Return [X, Y] of the center of cell containing provided text 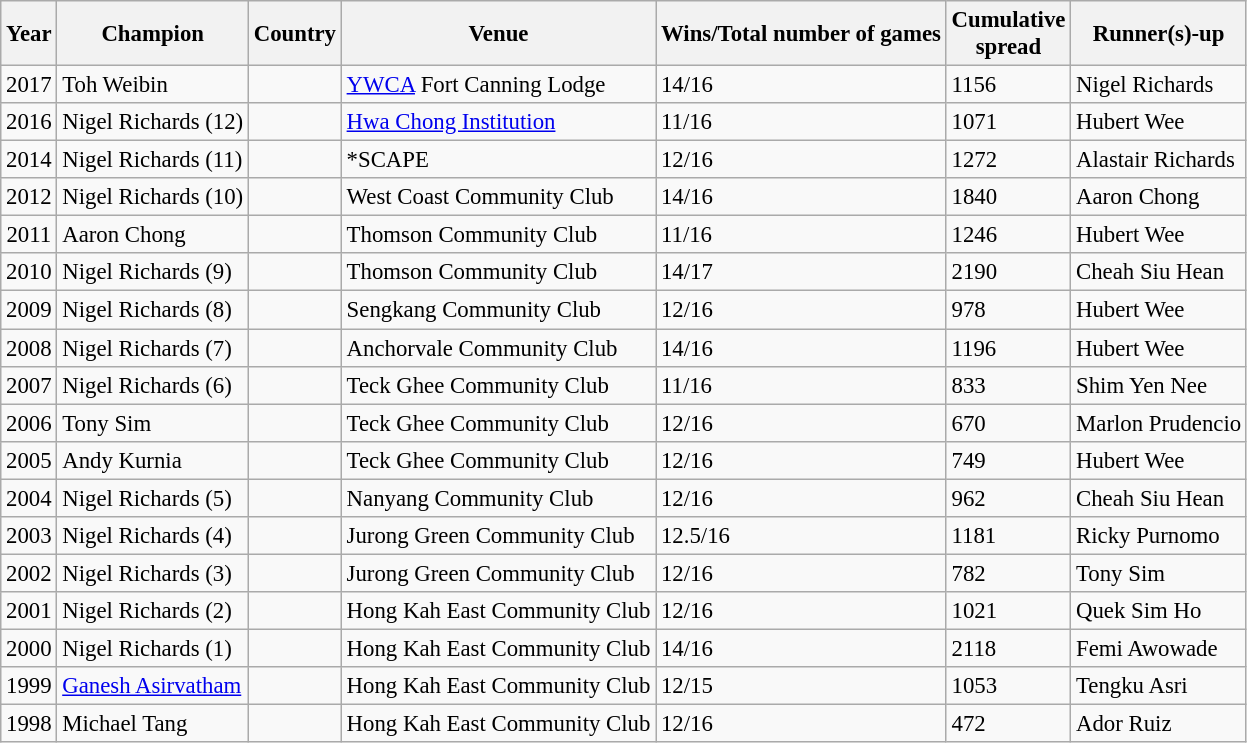
2017 [29, 85]
1999 [29, 686]
782 [1008, 573]
472 [1008, 724]
2003 [29, 536]
Toh Weibin [153, 85]
12/15 [802, 686]
12.5/16 [802, 536]
Champion [153, 34]
Hwa Chong Institution [498, 122]
670 [1008, 423]
2009 [29, 310]
Venue [498, 34]
Nigel Richards (8) [153, 310]
Nigel Richards (1) [153, 648]
Nigel Richards (2) [153, 611]
2011 [29, 235]
YWCA Fort Canning Lodge [498, 85]
2016 [29, 122]
1272 [1008, 160]
Anchorvale Community Club [498, 348]
Alastair Richards [1159, 160]
1181 [1008, 536]
Nanyang Community Club [498, 498]
2008 [29, 348]
1053 [1008, 686]
749 [1008, 460]
2004 [29, 498]
Nigel Richards (10) [153, 197]
2010 [29, 273]
Ganesh Asirvatham [153, 686]
Wins/Total number of games [802, 34]
Ador Ruiz [1159, 724]
Sengkang Community Club [498, 310]
Femi Awowade [1159, 648]
962 [1008, 498]
West Coast Community Club [498, 197]
Shim Yen Nee [1159, 385]
Nigel Richards (4) [153, 536]
2118 [1008, 648]
2001 [29, 611]
Nigel Richards (6) [153, 385]
Nigel Richards (11) [153, 160]
1156 [1008, 85]
1071 [1008, 122]
2000 [29, 648]
1998 [29, 724]
Nigel Richards (9) [153, 273]
*SCAPE [498, 160]
2012 [29, 197]
Quek Sim Ho [1159, 611]
Runner(s)-up [1159, 34]
Nigel Richards (3) [153, 573]
1021 [1008, 611]
Cumulativespread [1008, 34]
Andy Kurnia [153, 460]
2190 [1008, 273]
Michael Tang [153, 724]
Nigel Richards (5) [153, 498]
Tengku Asri [1159, 686]
14/17 [802, 273]
Nigel Richards (7) [153, 348]
1246 [1008, 235]
Country [294, 34]
2006 [29, 423]
978 [1008, 310]
Nigel Richards [1159, 85]
2014 [29, 160]
Year [29, 34]
2002 [29, 573]
833 [1008, 385]
Marlon Prudencio [1159, 423]
2005 [29, 460]
1840 [1008, 197]
Ricky Purnomo [1159, 536]
2007 [29, 385]
1196 [1008, 348]
Nigel Richards (12) [153, 122]
